Capture the cell that displays the provided text and extract its (X, Y) central coordinate. 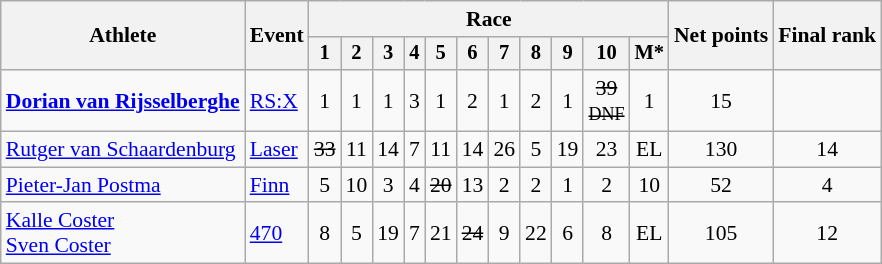
52 (721, 185)
15 (721, 100)
33 (325, 150)
22 (536, 234)
130 (721, 150)
20 (441, 185)
39DNF (606, 100)
Athlete (123, 36)
Event (277, 36)
Dorian van Rijsselberghe (123, 100)
13 (473, 185)
Race (489, 19)
Laser (277, 150)
Net points (721, 36)
M* (650, 54)
12 (827, 234)
Kalle CosterSven Coster (123, 234)
Rutger van Schaardenburg (123, 150)
Final rank (827, 36)
Finn (277, 185)
RS:X (277, 100)
23 (606, 150)
105 (721, 234)
26 (504, 150)
21 (441, 234)
470 (277, 234)
24 (473, 234)
Pieter-Jan Postma (123, 185)
